Provide the (X, Y) coordinate of the cell's center where the given text is located.  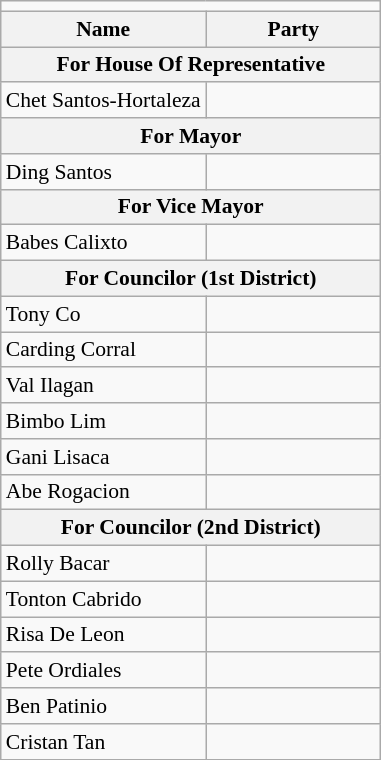
For Councilor (2nd District) (191, 528)
For Vice Mayor (191, 207)
Cristan Tan (104, 742)
Tonton Cabrido (104, 599)
Abe Rogacion (104, 492)
Risa De Leon (104, 635)
Name (104, 29)
For Councilor (1st District) (191, 279)
Pete Ordiales (104, 671)
Tony Co (104, 314)
Rolly Bacar (104, 564)
Carding Corral (104, 350)
Party (294, 29)
Ding Santos (104, 172)
Gani Lisaca (104, 457)
For Mayor (191, 136)
Ben Patinio (104, 706)
Babes Calixto (104, 243)
Val Ilagan (104, 386)
For House Of Representative (191, 65)
Chet Santos-Hortaleza (104, 101)
Bimbo Lim (104, 421)
